Return (X, Y) of the center of cell containing provided text 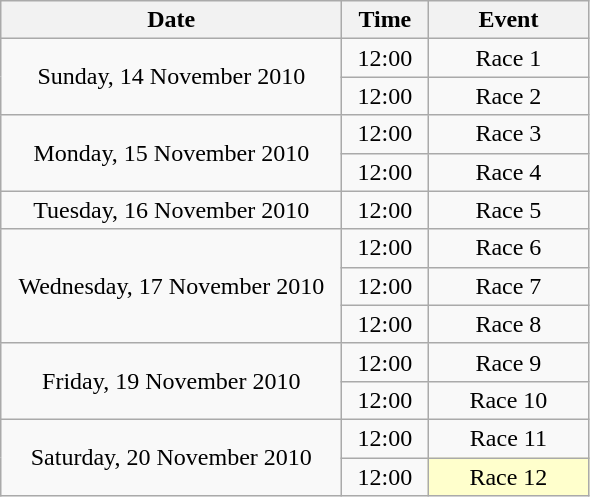
Time (385, 20)
Tuesday, 16 November 2010 (172, 210)
Race 8 (508, 324)
Saturday, 20 November 2010 (172, 457)
Race 10 (508, 400)
Date (172, 20)
Wednesday, 17 November 2010 (172, 286)
Race 12 (508, 477)
Race 7 (508, 286)
Race 9 (508, 362)
Monday, 15 November 2010 (172, 153)
Sunday, 14 November 2010 (172, 77)
Race 4 (508, 172)
Race 1 (508, 58)
Race 11 (508, 438)
Race 6 (508, 248)
Event (508, 20)
Race 3 (508, 134)
Friday, 19 November 2010 (172, 381)
Race 5 (508, 210)
Race 2 (508, 96)
